Extract the [X, Y] coordinate from the center of the cell holding the provided text.  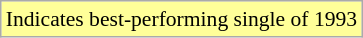
Indicates best-performing single of 1993 [182, 19]
